Return (x, y) of the center of cell containing provided text 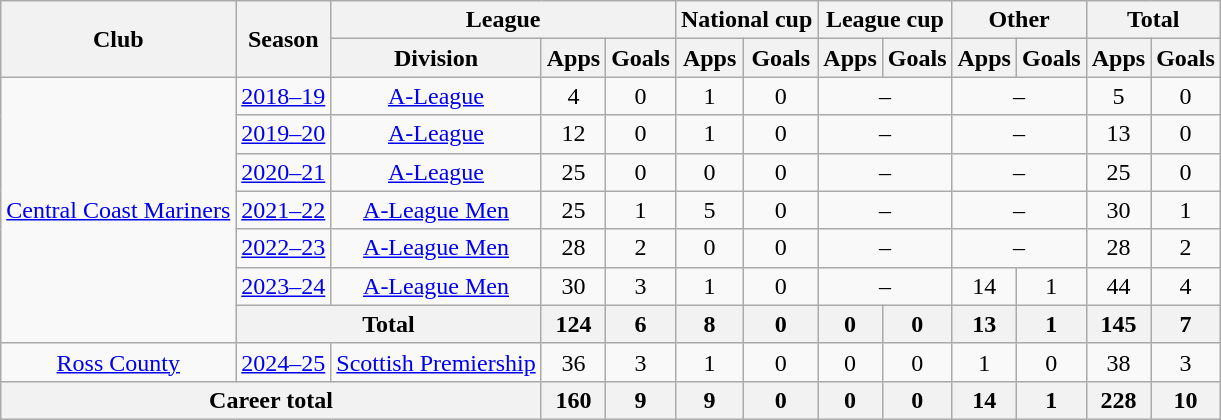
2018–19 (284, 96)
228 (1118, 400)
Other (1019, 20)
National cup (746, 20)
2024–25 (284, 362)
36 (573, 362)
League cup (885, 20)
12 (573, 134)
145 (1118, 324)
160 (573, 400)
2020–21 (284, 172)
Scottish Premiership (436, 362)
2019–20 (284, 134)
124 (573, 324)
Club (118, 39)
2023–24 (284, 286)
Season (284, 39)
2022–23 (284, 248)
6 (641, 324)
7 (1186, 324)
Ross County (118, 362)
38 (1118, 362)
44 (1118, 286)
10 (1186, 400)
League (504, 20)
2021–22 (284, 210)
Central Coast Mariners (118, 210)
Career total (271, 400)
Division (436, 58)
8 (709, 324)
